Detect which cell encompasses the target text, then output its (x, y) center coordinate. 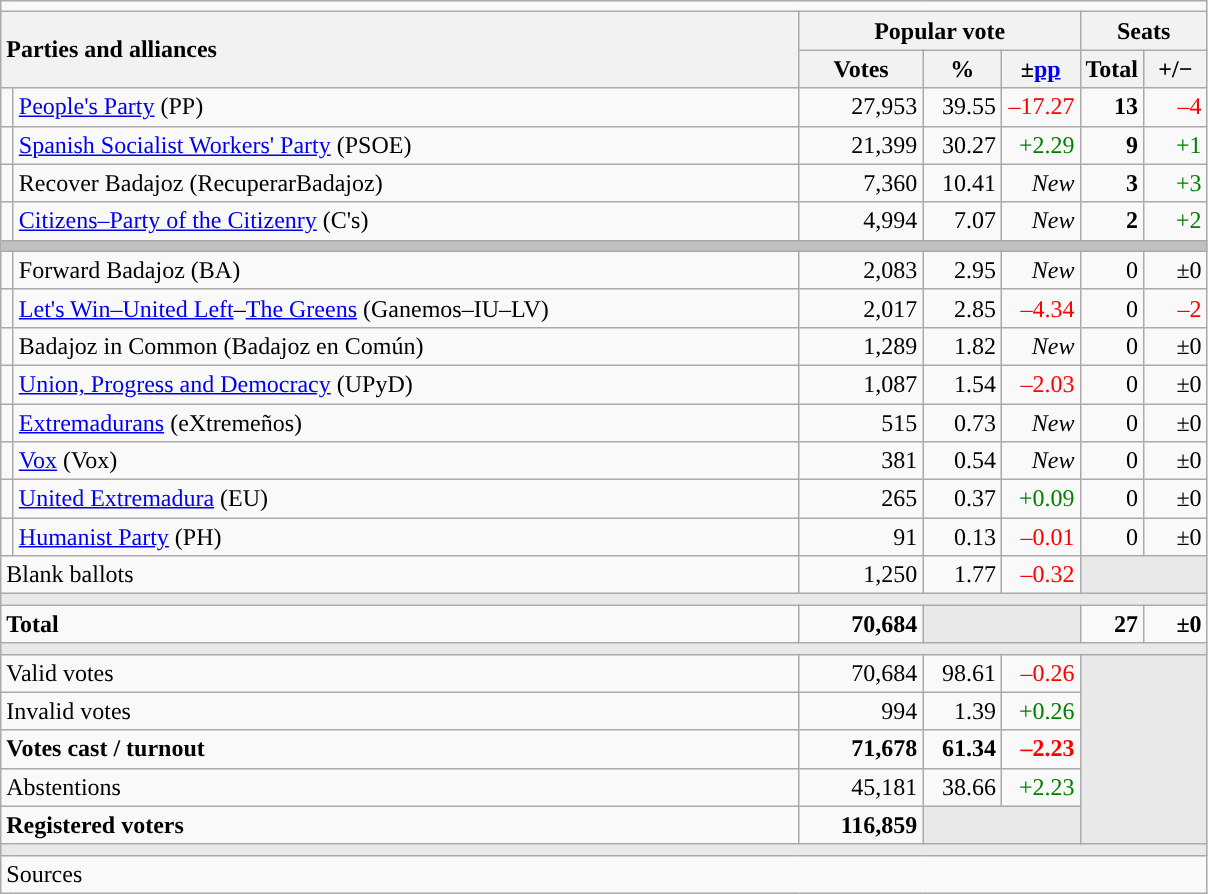
Vox (Vox) (406, 461)
10.41 (962, 183)
3 (1112, 183)
0.13 (962, 537)
+/− (1176, 69)
1.77 (962, 575)
1.39 (962, 711)
Humanist Party (PH) (406, 537)
+2.29 (1040, 145)
45,181 (861, 787)
Union, Progress and Democracy (UPyD) (406, 384)
21,399 (861, 145)
1,250 (861, 575)
7.07 (962, 221)
+2.23 (1040, 787)
39.55 (962, 107)
–2 (1176, 308)
–2.23 (1040, 749)
–2.03 (1040, 384)
2,083 (861, 270)
Blank ballots (400, 575)
27 (1112, 624)
–17.27 (1040, 107)
2 (1112, 221)
Seats (1144, 31)
+0.09 (1040, 499)
30.27 (962, 145)
7,360 (861, 183)
United Extremadura (EU) (406, 499)
13 (1112, 107)
±pp (1040, 69)
61.34 (962, 749)
1,289 (861, 346)
1.54 (962, 384)
38.66 (962, 787)
Parties and alliances (400, 50)
1.82 (962, 346)
1,087 (861, 384)
265 (861, 499)
Forward Badajoz (BA) (406, 270)
Abstentions (400, 787)
–0.01 (1040, 537)
515 (861, 423)
Spanish Socialist Workers' Party (PSOE) (406, 145)
116,859 (861, 825)
0.54 (962, 461)
Votes (861, 69)
9 (1112, 145)
+2 (1176, 221)
Citizens–Party of the Citizenry (C's) (406, 221)
Extremadurans (eXtremeños) (406, 423)
994 (861, 711)
Invalid votes (400, 711)
People's Party (PP) (406, 107)
+3 (1176, 183)
Sources (604, 874)
2.85 (962, 308)
0.73 (962, 423)
–0.26 (1040, 673)
0.37 (962, 499)
–4.34 (1040, 308)
91 (861, 537)
2,017 (861, 308)
71,678 (861, 749)
381 (861, 461)
–0.32 (1040, 575)
+1 (1176, 145)
2.95 (962, 270)
% (962, 69)
27,953 (861, 107)
4,994 (861, 221)
98.61 (962, 673)
Votes cast / turnout (400, 749)
Let's Win–United Left–The Greens (Ganemos–IU–LV) (406, 308)
Registered voters (400, 825)
Recover Badajoz (RecuperarBadajoz) (406, 183)
–4 (1176, 107)
Popular vote (940, 31)
Badajoz in Common (Badajoz en Común) (406, 346)
Valid votes (400, 673)
+0.26 (1040, 711)
